Provide the (X, Y) coordinate of the cell's center where the given text is located.  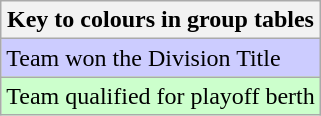
Team won the Division Title (161, 58)
Team qualified for playoff berth (161, 96)
Key to colours in group tables (161, 20)
